Detect which cell encompasses the target text, then output its [X, Y] center coordinate. 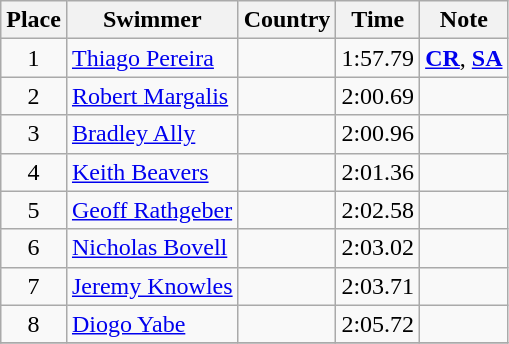
Bradley Ally [152, 134]
2 [34, 96]
Diogo Yabe [152, 324]
2:03.71 [378, 286]
1:57.79 [378, 58]
Geoff Rathgeber [152, 210]
Swimmer [152, 20]
Jeremy Knowles [152, 286]
2:01.36 [378, 172]
5 [34, 210]
8 [34, 324]
Nicholas Bovell [152, 248]
Keith Beavers [152, 172]
Thiago Pereira [152, 58]
Country [287, 20]
Place [34, 20]
2:03.02 [378, 248]
2:02.58 [378, 210]
6 [34, 248]
4 [34, 172]
2:05.72 [378, 324]
7 [34, 286]
1 [34, 58]
2:00.96 [378, 134]
Robert Margalis [152, 96]
2:00.69 [378, 96]
3 [34, 134]
Note [464, 20]
CR, SA [464, 58]
Time [378, 20]
